Pinpoint the cell where the given text exists, returning its (x, y) midpoint coordinate. 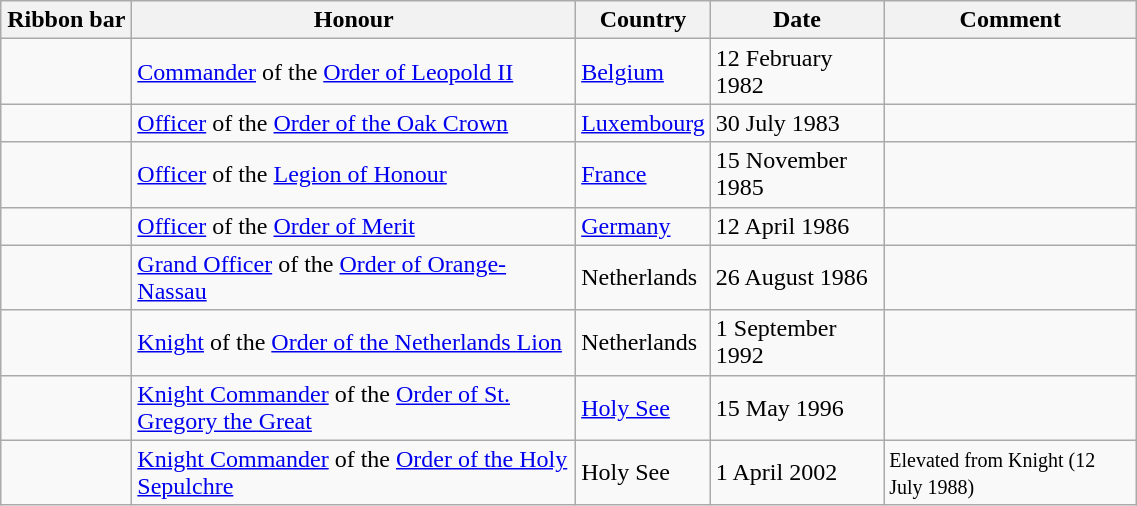
12 April 1986 (796, 226)
Knight Commander of the Order of the Holy Sepulchre (354, 472)
Officer of the Order of the Oak Crown (354, 123)
26 August 1986 (796, 278)
30 July 1983 (796, 123)
Officer of the Order of Merit (354, 226)
Country (644, 20)
Ribbon bar (66, 20)
Honour (354, 20)
15 November 1985 (796, 174)
12 February 1982 (796, 72)
Comment (1010, 20)
Germany (644, 226)
Commander of the Order of Leopold II (354, 72)
1 April 2002 (796, 472)
Belgium (644, 72)
1 September 1992 (796, 342)
15 May 1996 (796, 408)
Date (796, 20)
Elevated from Knight (12 July 1988) (1010, 472)
Knight of the Order of the Netherlands Lion (354, 342)
France (644, 174)
Officer of the Legion of Honour (354, 174)
Luxembourg (644, 123)
Knight Commander of the Order of St. Gregory the Great (354, 408)
Grand Officer of the Order of Orange-Nassau (354, 278)
